Scan for the cell matching the given text and deliver its (x, y) coordinate at center. 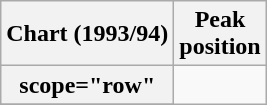
Peakposition (220, 34)
Chart (1993/94) (88, 34)
scope="row" (88, 85)
